Identify which cell holds the provided text, then report its (x, y) central coordinate. 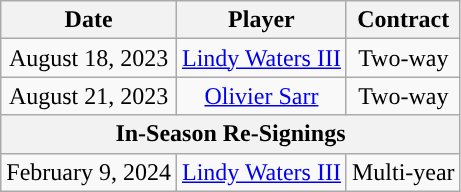
Multi-year (403, 172)
Olivier Sarr (261, 96)
August 18, 2023 (89, 58)
Date (89, 20)
August 21, 2023 (89, 96)
In-Season Re-Signings (230, 134)
February 9, 2024 (89, 172)
Contract (403, 20)
Player (261, 20)
